For the text-containing cell, return its midpoint in [x, y] coordinate format. 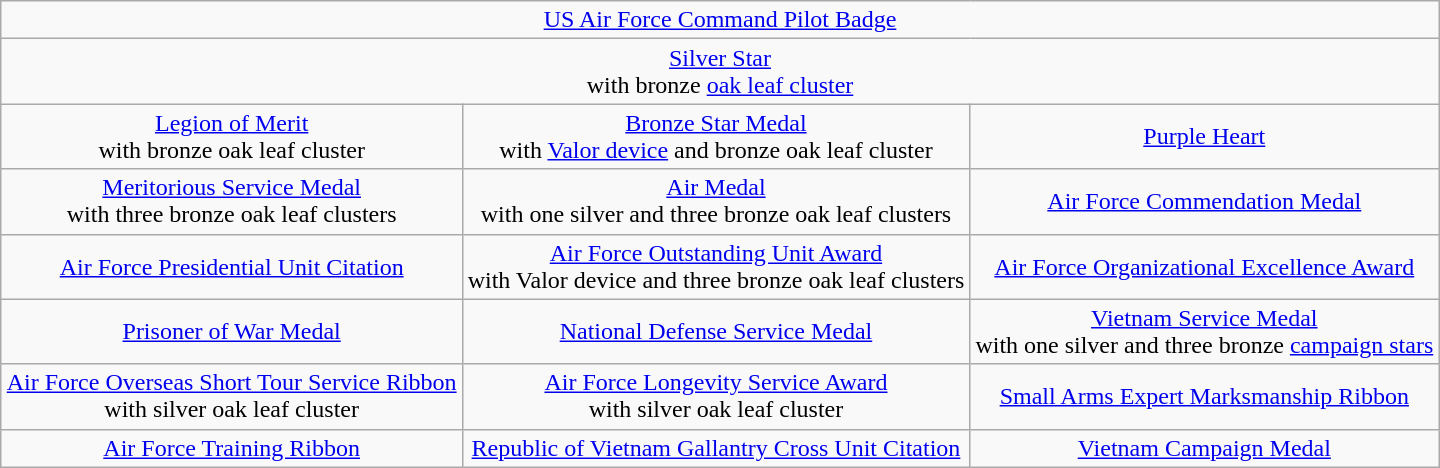
Small Arms Expert Marksmanship Ribbon [1204, 396]
Air Force Overseas Short Tour Service Ribbonwith silver oak leaf cluster [232, 396]
Air Force Longevity Service Awardwith silver oak leaf cluster [716, 396]
Vietnam Campaign Medal [1204, 448]
US Air Force Command Pilot Badge [720, 20]
Prisoner of War Medal [232, 332]
Silver Starwith bronze oak leaf cluster [720, 72]
Vietnam Service Medalwith one silver and three bronze campaign stars [1204, 332]
Bronze Star Medalwith Valor device and bronze oak leaf cluster [716, 136]
Legion of Meritwith bronze oak leaf cluster [232, 136]
Air Force Commendation Medal [1204, 202]
Air Force Presidential Unit Citation [232, 266]
Air Medalwith one silver and three bronze oak leaf clusters [716, 202]
Republic of Vietnam Gallantry Cross Unit Citation [716, 448]
Air Force Training Ribbon [232, 448]
Purple Heart [1204, 136]
National Defense Service Medal [716, 332]
Meritorious Service Medalwith three bronze oak leaf clusters [232, 202]
Air Force Outstanding Unit Awardwith Valor device and three bronze oak leaf clusters [716, 266]
Air Force Organizational Excellence Award [1204, 266]
